For the text-containing cell, return its midpoint in [X, Y] coordinate format. 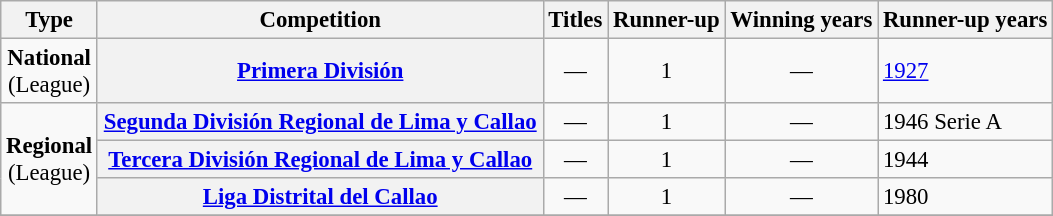
Regional(League) [50, 160]
Titles [576, 20]
1944 [966, 160]
1946 Serie A [966, 122]
Runner-up years [966, 20]
Tercera División Regional de Lima y Callao [320, 160]
National(League) [50, 72]
Type [50, 20]
1980 [966, 197]
Runner-up [666, 20]
Competition [320, 20]
Segunda División Regional de Lima y Callao [320, 122]
Winning years [802, 20]
Liga Distrital del Callao [320, 197]
1927 [966, 72]
Primera División [320, 72]
